Detect which cell encompasses the target text, then output its (x, y) center coordinate. 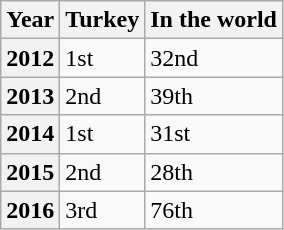
31st (214, 134)
32nd (214, 58)
3rd (102, 210)
In the world (214, 20)
2016 (30, 210)
39th (214, 96)
2012 (30, 58)
2014 (30, 134)
2015 (30, 172)
28th (214, 172)
2013 (30, 96)
76th (214, 210)
Year (30, 20)
Turkey (102, 20)
